Provide the (x, y) coordinate of the cell's center where the given text is located.  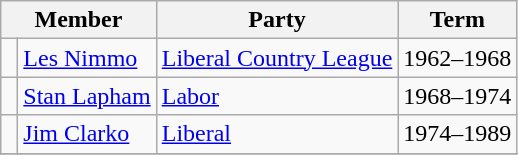
1974–1989 (458, 134)
Jim Clarko (87, 134)
Party (277, 20)
Labor (277, 96)
Les Nimmo (87, 58)
Liberal (277, 134)
Member (78, 20)
1968–1974 (458, 96)
1962–1968 (458, 58)
Term (458, 20)
Stan Lapham (87, 96)
Liberal Country League (277, 58)
